From the cell containing the given text, extract its center point as [x, y] coordinate. 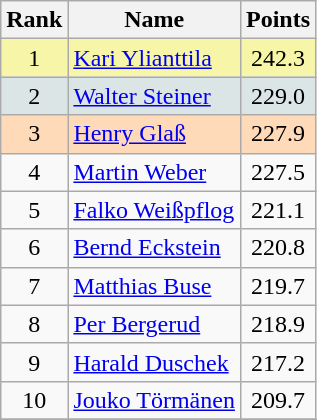
5 [34, 210]
Kari Ylianttila [154, 58]
10 [34, 400]
Rank [34, 20]
221.1 [278, 210]
1 [34, 58]
Walter Steiner [154, 96]
227.5 [278, 172]
219.7 [278, 286]
242.3 [278, 58]
218.9 [278, 324]
Bernd Eckstein [154, 248]
229.0 [278, 96]
Jouko Törmänen [154, 400]
2 [34, 96]
4 [34, 172]
6 [34, 248]
209.7 [278, 400]
Points [278, 20]
Per Bergerud [154, 324]
7 [34, 286]
217.2 [278, 362]
Matthias Buse [154, 286]
Henry Glaß [154, 134]
8 [34, 324]
227.9 [278, 134]
Martin Weber [154, 172]
Name [154, 20]
Harald Duschek [154, 362]
Falko Weißpflog [154, 210]
3 [34, 134]
220.8 [278, 248]
9 [34, 362]
